Scan for the cell matching the given text and deliver its (X, Y) coordinate at center. 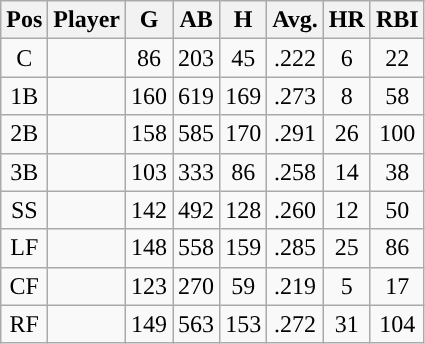
H (244, 20)
Avg. (296, 20)
104 (397, 324)
SS (24, 210)
170 (244, 134)
45 (244, 58)
.219 (296, 286)
148 (150, 248)
1B (24, 96)
.291 (296, 134)
17 (397, 286)
558 (196, 248)
50 (397, 210)
CF (24, 286)
128 (244, 210)
Pos (24, 20)
RBI (397, 20)
3B (24, 172)
159 (244, 248)
153 (244, 324)
12 (346, 210)
58 (397, 96)
38 (397, 172)
100 (397, 134)
14 (346, 172)
203 (196, 58)
123 (150, 286)
26 (346, 134)
333 (196, 172)
59 (244, 286)
.285 (296, 248)
6 (346, 58)
Player (87, 20)
31 (346, 324)
158 (150, 134)
8 (346, 96)
563 (196, 324)
492 (196, 210)
160 (150, 96)
RF (24, 324)
AB (196, 20)
G (150, 20)
22 (397, 58)
270 (196, 286)
.258 (296, 172)
LF (24, 248)
585 (196, 134)
25 (346, 248)
169 (244, 96)
103 (150, 172)
2B (24, 134)
.272 (296, 324)
C (24, 58)
HR (346, 20)
619 (196, 96)
5 (346, 286)
.273 (296, 96)
.260 (296, 210)
149 (150, 324)
.222 (296, 58)
142 (150, 210)
